For the text-containing cell, return its midpoint in (X, Y) coordinate format. 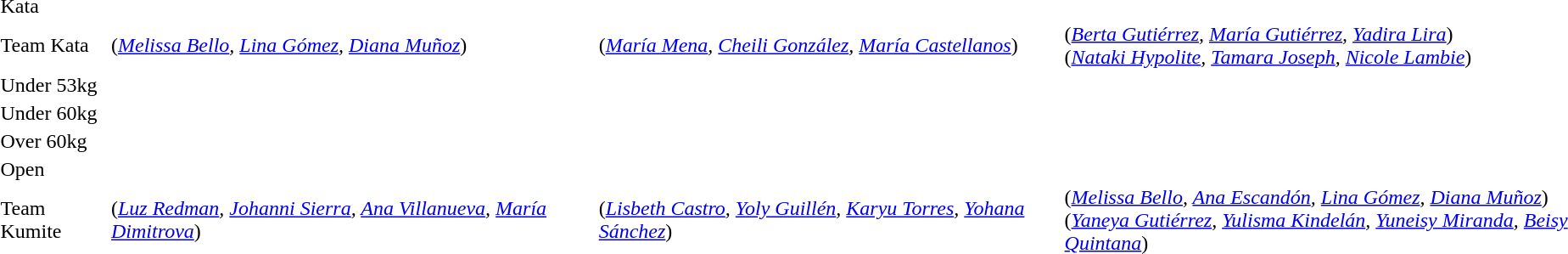
(María Mena, Cheili González, María Castellanos) (829, 46)
(Melissa Bello, Lina Gómez, Diana Muñoz) (353, 46)
